Identify which cell holds the provided text, then report its [x, y] central coordinate. 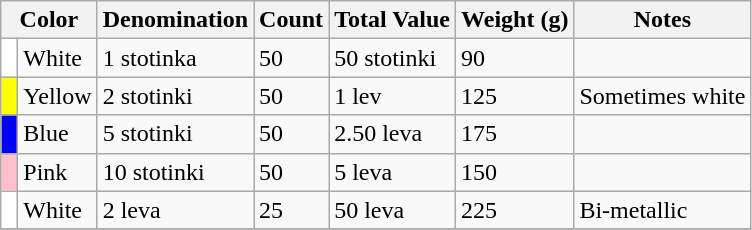
5 leva [392, 172]
10 stotinki [175, 172]
2 stotinki [175, 96]
50 leva [392, 210]
Notes [662, 20]
Count [292, 20]
175 [515, 134]
90 [515, 58]
Denomination [175, 20]
25 [292, 210]
2 leva [175, 210]
50 stotinki [392, 58]
125 [515, 96]
Pink [58, 172]
Weight (g) [515, 20]
Yellow [58, 96]
Blue [58, 134]
5 stotinki [175, 134]
Bi-metallic [662, 210]
Color [49, 20]
1 stotinka [175, 58]
Total Value [392, 20]
225 [515, 210]
2.50 leva [392, 134]
Sometimes white [662, 96]
1 lev [392, 96]
150 [515, 172]
